Scan for the cell matching the given text and deliver its [X, Y] coordinate at center. 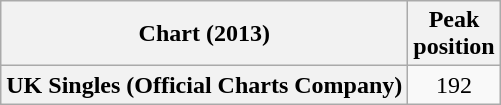
UK Singles (Official Charts Company) [204, 85]
192 [454, 85]
Chart (2013) [204, 34]
Peakposition [454, 34]
